Return the (X, Y) coordinate for the center point of the cell that contains the specified text.  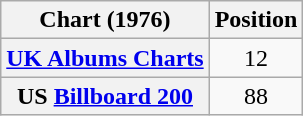
88 (256, 96)
UK Albums Charts (105, 58)
Chart (1976) (105, 20)
Position (256, 20)
US Billboard 200 (105, 96)
12 (256, 58)
